Output the [x, y] coordinate of the center of the cell containing the given text.  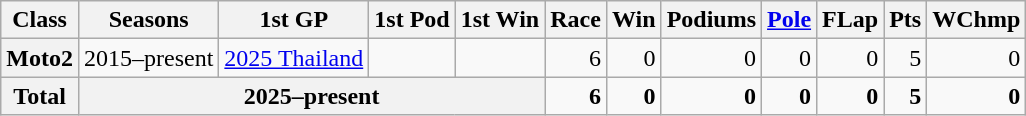
Total [40, 96]
Win [634, 20]
Pole [790, 20]
2025–present [311, 96]
Podiums [711, 20]
Class [40, 20]
Seasons [148, 20]
FLap [850, 20]
1st Pod [412, 20]
1st GP [294, 20]
WChmp [976, 20]
Race [576, 20]
2025 Thailand [294, 58]
1st Win [500, 20]
Pts [906, 20]
Moto2 [40, 58]
2015–present [148, 58]
